Locate the cell with the specified text and output its [X, Y] center coordinate. 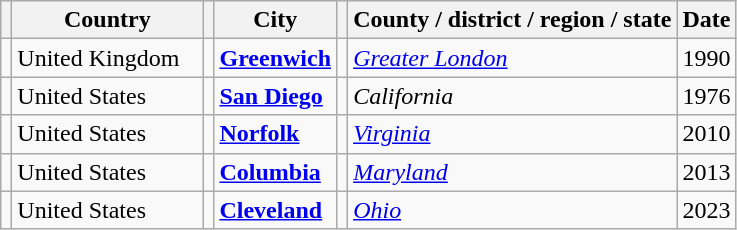
Country [108, 20]
Maryland [512, 172]
Greenwich [276, 58]
Norfolk [276, 134]
California [512, 96]
Ohio [512, 210]
Cleveland [276, 210]
County / district / region / state [512, 20]
City [276, 20]
San Diego [276, 96]
2023 [706, 210]
Greater London [512, 58]
Columbia [276, 172]
United Kingdom [108, 58]
2013 [706, 172]
Virginia [512, 134]
1976 [706, 96]
2010 [706, 134]
Date [706, 20]
1990 [706, 58]
